Search for the cell housing the specified text and yield its [x, y] center coordinate. 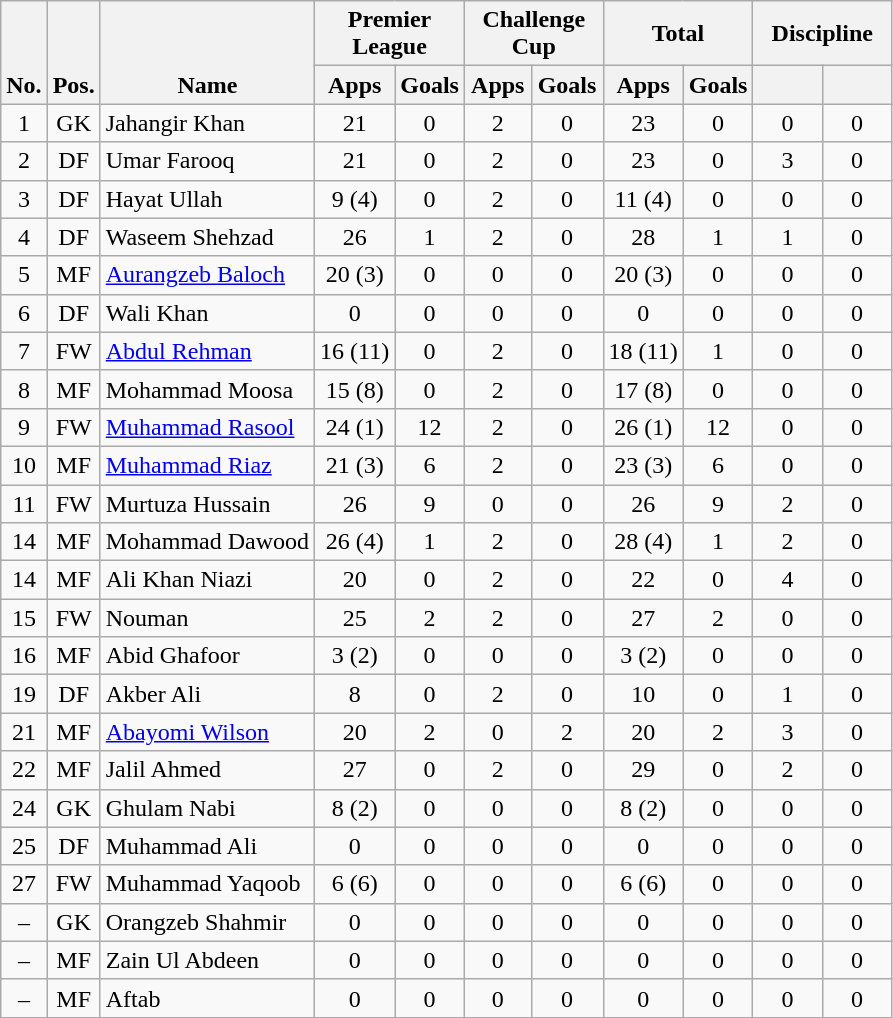
Muhammad Riaz [207, 465]
Abayomi Wilson [207, 732]
Nouman [207, 618]
19 [24, 694]
Aftab [207, 998]
11 [24, 503]
Ali Khan Niazi [207, 580]
Total [678, 34]
Umar Farooq [207, 161]
26 (1) [643, 427]
9 (4) [355, 199]
Muhammad Ali [207, 846]
Muhammad Rasool [207, 427]
Jalil Ahmed [207, 770]
Orangzeb Shahmir [207, 922]
16 (11) [355, 351]
Aurangzeb Baloch [207, 275]
5 [24, 275]
Premier League [390, 34]
Abid Ghafoor [207, 656]
Hayat Ullah [207, 199]
29 [643, 770]
No. [24, 52]
Muhammad Yaqoob [207, 884]
Challenge Cup [534, 34]
Murtuza Hussain [207, 503]
28 [643, 237]
28 (4) [643, 542]
17 (8) [643, 389]
7 [24, 351]
11 (4) [643, 199]
Discipline [822, 34]
Akber Ali [207, 694]
24 [24, 808]
Jahangir Khan [207, 123]
Abdul Rehman [207, 351]
26 (4) [355, 542]
15 [24, 618]
Name [207, 52]
Zain Ul Abdeen [207, 960]
Wali Khan [207, 313]
21 (3) [355, 465]
18 (11) [643, 351]
Pos. [74, 52]
Ghulam Nabi [207, 808]
Mohammad Dawood [207, 542]
24 (1) [355, 427]
Mohammad Moosa [207, 389]
16 [24, 656]
15 (8) [355, 389]
23 (3) [643, 465]
Waseem Shehzad [207, 237]
